Output the [x, y] coordinate of the center of the cell containing the given text.  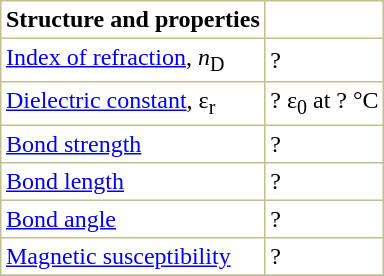
Index of refraction, nD [133, 60]
Bond strength [133, 145]
Dielectric constant, εr [133, 104]
? ε0 at ? °C [324, 104]
Magnetic susceptibility [133, 257]
Structure and properties [133, 20]
Bond angle [133, 220]
Bond length [133, 182]
